Capture the cell that displays the provided text and extract its (X, Y) central coordinate. 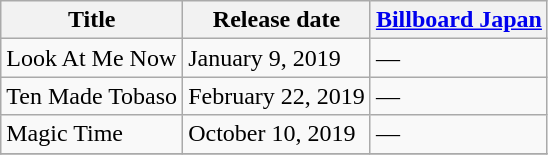
January 9, 2019 (277, 58)
Title (92, 20)
February 22, 2019 (277, 96)
Magic Time (92, 134)
Look At Me Now (92, 58)
Billboard Japan (458, 20)
October 10, 2019 (277, 134)
Release date (277, 20)
Ten Made Tobaso (92, 96)
